Detect which cell encompasses the target text, then output its [X, Y] center coordinate. 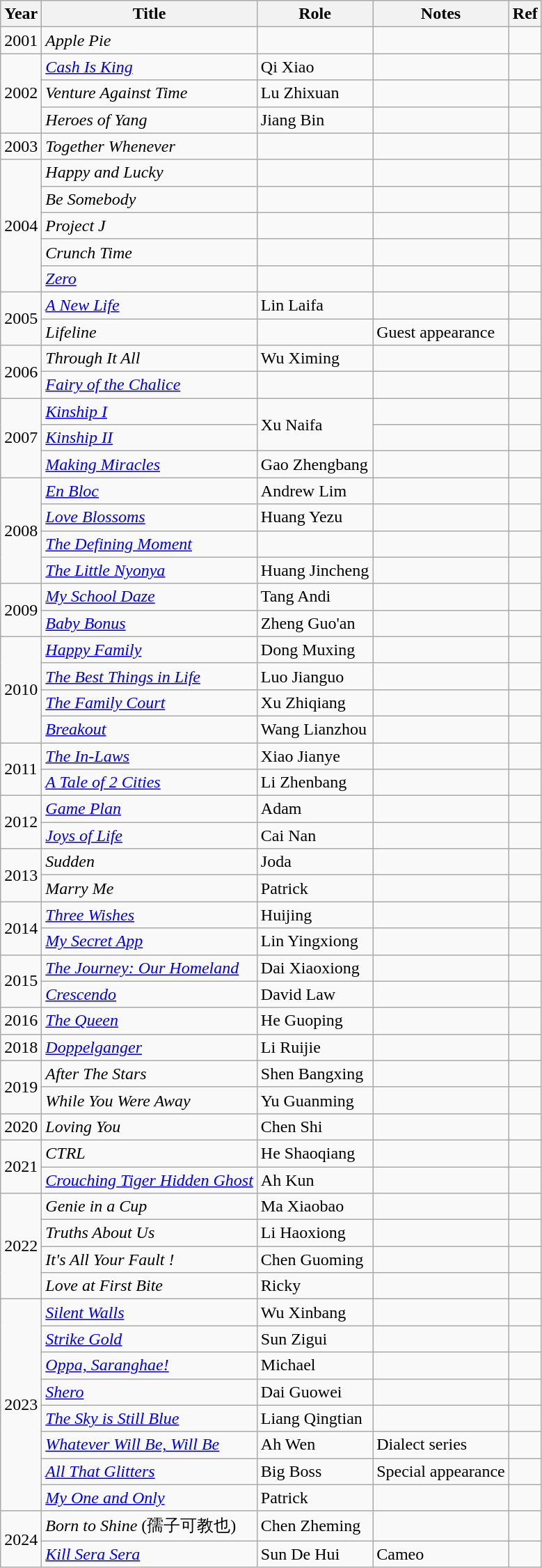
2016 [21, 1021]
Huang Yezu [314, 517]
Happy and Lucky [150, 173]
2021 [21, 1166]
2011 [21, 769]
Role [314, 14]
Whatever Will Be, Will Be [150, 1445]
Michael [314, 1365]
Loving You [150, 1127]
2023 [21, 1405]
Be Somebody [150, 199]
Lifeline [150, 332]
2002 [21, 93]
Dong Muxing [314, 650]
Happy Family [150, 650]
2020 [21, 1127]
Sun De Hui [314, 1554]
Yu Guanming [314, 1100]
My School Daze [150, 597]
Ricky [314, 1286]
Jiang Bin [314, 120]
Project J [150, 226]
Sun Zigui [314, 1339]
Ah Kun [314, 1180]
Special appearance [441, 1471]
CTRL [150, 1153]
My One and Only [150, 1498]
He Shaoqiang [314, 1153]
The Sky is Still Blue [150, 1418]
Venture Against Time [150, 93]
The Journey: Our Homeland [150, 968]
David Law [314, 994]
2001 [21, 40]
Together Whenever [150, 146]
Shen Bangxing [314, 1074]
Li Ruijie [314, 1047]
Luo Jianguo [314, 676]
Liang Qingtian [314, 1418]
Genie in a Cup [150, 1207]
Andrew Lim [314, 491]
Marry Me [150, 888]
Lu Zhixuan [314, 93]
Kinship II [150, 438]
Big Boss [314, 1471]
Cai Nan [314, 836]
Xu Naifa [314, 425]
Fairy of the Chalice [150, 385]
2019 [21, 1087]
Dialect series [441, 1445]
Ah Wen [314, 1445]
2003 [21, 146]
2009 [21, 610]
Crunch Time [150, 252]
Gao Zhengbang [314, 464]
The Defining Moment [150, 544]
The Little Nyonya [150, 570]
My Secret App [150, 941]
Year [21, 14]
Cash Is King [150, 67]
Wu Ximing [314, 359]
Li Zhenbang [314, 783]
While You Were Away [150, 1100]
It's All Your Fault ! [150, 1260]
Sudden [150, 862]
2005 [21, 318]
Xu Zhiqiang [314, 703]
Huang Jincheng [314, 570]
Truths About Us [150, 1233]
Chen Shi [314, 1127]
Joys of Life [150, 836]
Crouching Tiger Hidden Ghost [150, 1180]
The Queen [150, 1021]
Guest appearance [441, 332]
Doppelganger [150, 1047]
Notes [441, 14]
Kill Sera Sera [150, 1554]
Making Miracles [150, 464]
Ma Xiaobao [314, 1207]
2008 [21, 531]
Dai Xiaoxiong [314, 968]
Cameo [441, 1554]
Kinship I [150, 411]
Dai Guowei [314, 1392]
All That Glitters [150, 1471]
Crescendo [150, 994]
Tang Andi [314, 597]
Huijing [314, 915]
Shero [150, 1392]
After The Stars [150, 1074]
A New Life [150, 305]
Heroes of Yang [150, 120]
Through It All [150, 359]
Wang Lianzhou [314, 729]
Qi Xiao [314, 67]
2018 [21, 1047]
Three Wishes [150, 915]
2012 [21, 822]
The Best Things in Life [150, 676]
Zheng Guo'an [314, 623]
2014 [21, 928]
Born to Shine (孺子可教也) [150, 1526]
Title [150, 14]
2024 [21, 1539]
Silent Walls [150, 1312]
Chen Zheming [314, 1526]
2013 [21, 875]
A Tale of 2 Cities [150, 783]
2015 [21, 981]
2007 [21, 438]
Game Plan [150, 809]
Wu Xinbang [314, 1312]
2004 [21, 226]
Breakout [150, 729]
The In-Laws [150, 755]
Adam [314, 809]
Apple Pie [150, 40]
Lin Laifa [314, 305]
Zero [150, 279]
Baby Bonus [150, 623]
2010 [21, 689]
Li Haoxiong [314, 1233]
Oppa, Saranghae! [150, 1365]
En Bloc [150, 491]
Strike Gold [150, 1339]
Love Blossoms [150, 517]
Lin Yingxiong [314, 941]
2022 [21, 1246]
Xiao Jianye [314, 755]
2006 [21, 372]
The Family Court [150, 703]
Ref [525, 14]
Joda [314, 862]
He Guoping [314, 1021]
Love at First Bite [150, 1286]
Chen Guoming [314, 1260]
